Extract the [X, Y] coordinate from the center of the cell holding the provided text.  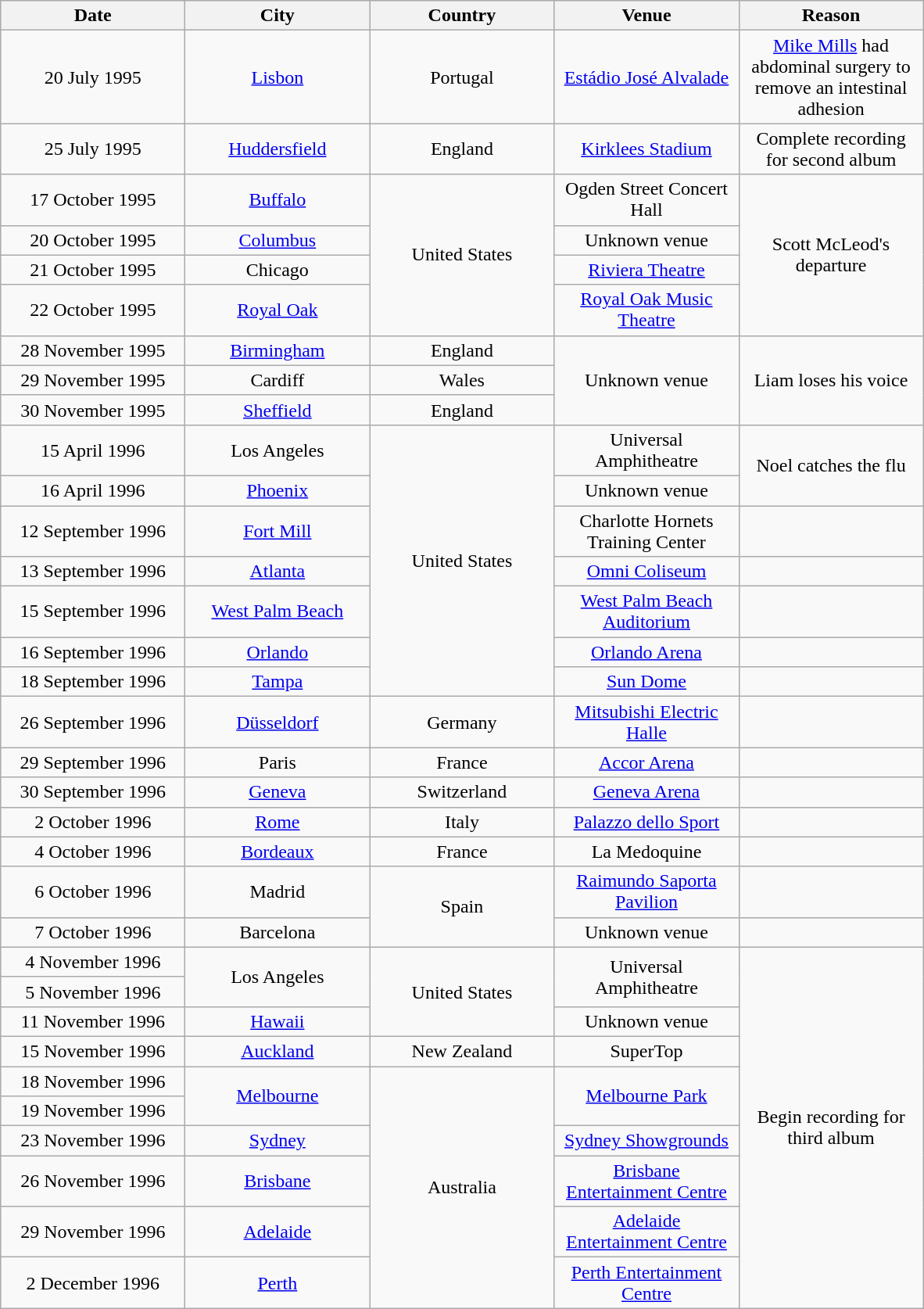
Orlando Arena [646, 652]
Riviera Theatre [646, 270]
Atlanta [278, 572]
Germany [462, 723]
Tampa [278, 682]
West Palm Beach Auditorium [646, 611]
Begin recording for third album [831, 1128]
Spain [462, 907]
SuperTop [646, 1051]
Geneva [278, 792]
Raimundo Saporta Pavilion [646, 891]
Wales [462, 380]
Sun Dome [646, 682]
Melbourne [278, 1096]
Melbourne Park [646, 1096]
Brisbane Entertainment Centre [646, 1181]
4 November 1996 [93, 962]
Mike Mills had abdominal surgery to remove an intestinal adhesion [831, 77]
29 September 1996 [93, 762]
29 November 1996 [93, 1232]
16 September 1996 [93, 652]
Portugal [462, 77]
New Zealand [462, 1051]
30 September 1996 [93, 792]
11 November 1996 [93, 1021]
Reason [831, 16]
23 November 1996 [93, 1141]
20 October 1995 [93, 240]
Orlando [278, 652]
30 November 1995 [93, 410]
25 July 1995 [93, 149]
Italy [462, 822]
2 December 1996 [93, 1282]
6 October 1996 [93, 891]
Buffalo [278, 200]
13 September 1996 [93, 572]
West Palm Beach [278, 611]
Sheffield [278, 410]
Liam loses his voice [831, 380]
4 October 1996 [93, 852]
Düsseldorf [278, 723]
Royal Oak Music Theatre [646, 310]
Country [462, 16]
15 September 1996 [93, 611]
Perth [278, 1282]
Rome [278, 822]
Fort Mill [278, 530]
26 September 1996 [93, 723]
Date [93, 16]
City [278, 16]
Phoenix [278, 490]
Geneva Arena [646, 792]
29 November 1995 [93, 380]
Barcelona [278, 932]
Venue [646, 16]
Paris [278, 762]
Accor Arena [646, 762]
Sydney Showgrounds [646, 1141]
Sydney [278, 1141]
Columbus [278, 240]
Cardiff [278, 380]
12 September 1996 [93, 530]
Hawaii [278, 1021]
21 October 1995 [93, 270]
5 November 1996 [93, 992]
Perth Entertainment Centre [646, 1282]
La Medoquine [646, 852]
Complete recording for second album [831, 149]
17 October 1995 [93, 200]
2 October 1996 [93, 822]
Kirklees Stadium [646, 149]
20 July 1995 [93, 77]
Switzerland [462, 792]
Auckland [278, 1051]
Huddersfield [278, 149]
Estádio José Alvalade [646, 77]
Adelaide Entertainment Centre [646, 1232]
Lisbon [278, 77]
15 April 1996 [93, 450]
Chicago [278, 270]
28 November 1995 [93, 350]
Birmingham [278, 350]
Bordeaux [278, 852]
Mitsubishi Electric Halle [646, 723]
7 October 1996 [93, 932]
Brisbane [278, 1181]
Adelaide [278, 1232]
Palazzo dello Sport [646, 822]
Omni Coliseum [646, 572]
15 November 1996 [93, 1051]
Australia [462, 1187]
Scott McLeod's departure [831, 255]
Ogden Street Concert Hall [646, 200]
Noel catches the flu [831, 464]
22 October 1995 [93, 310]
Madrid [278, 891]
Charlotte Hornets Training Center [646, 530]
26 November 1996 [93, 1181]
Royal Oak [278, 310]
19 November 1996 [93, 1111]
16 April 1996 [93, 490]
18 September 1996 [93, 682]
18 November 1996 [93, 1081]
